Locate the cell with the specified text and output its (X, Y) center coordinate. 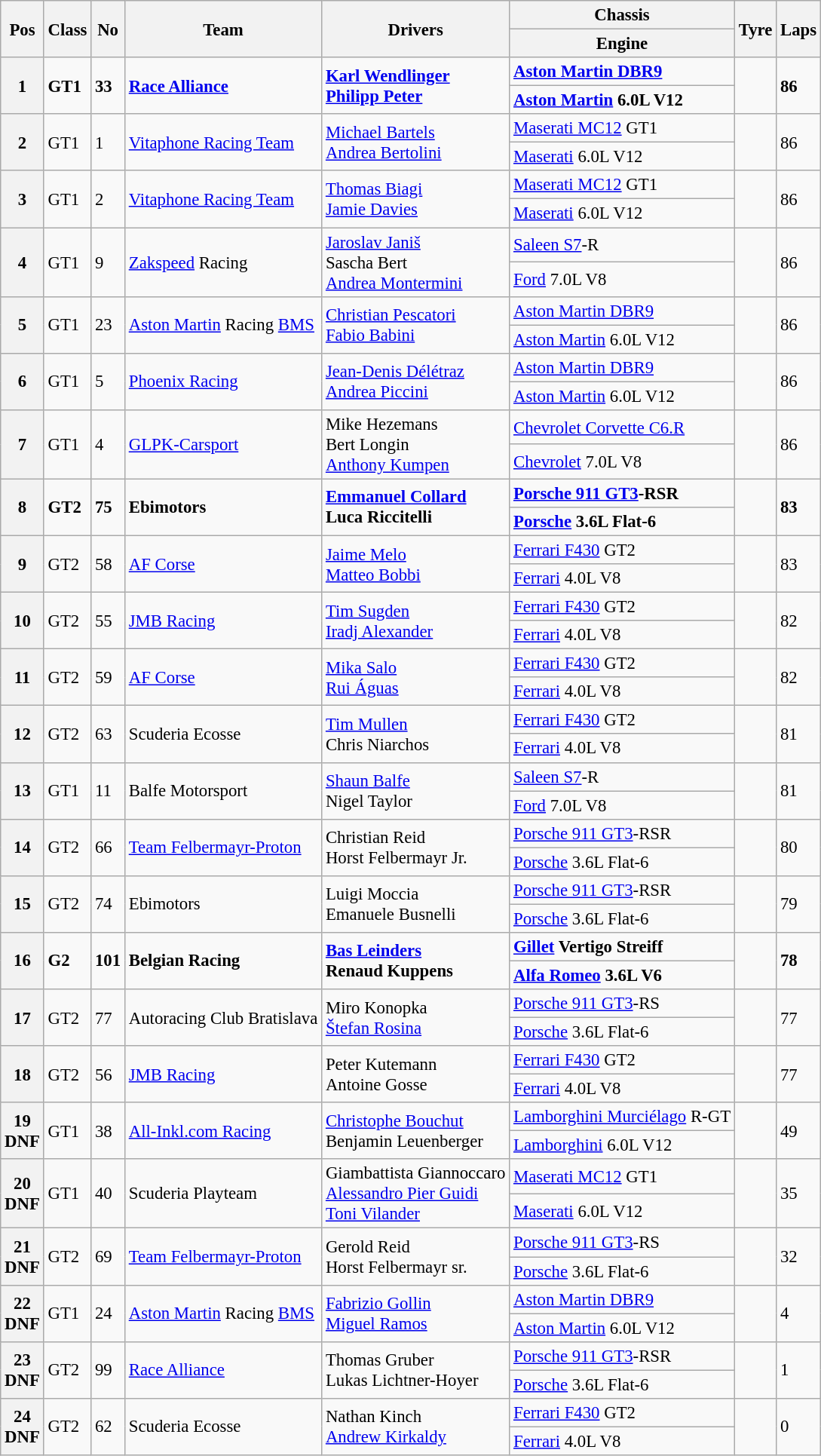
69 (109, 1256)
20DNF (23, 1194)
Engine (623, 44)
18 (23, 1074)
66 (109, 848)
24 (109, 1313)
19DNF (23, 1131)
Laps (799, 29)
12 (23, 734)
55 (109, 621)
Shaun Balfe Nigel Taylor (416, 790)
Jaime Melo Matteo Bobbi (416, 564)
Mika Salo Rui Águas (416, 677)
49 (799, 1131)
Balfe Motorsport (223, 790)
Autoracing Club Bratislava (223, 1018)
8 (23, 507)
24DNF (23, 1427)
Alfa Romeo 3.6L V6 (623, 975)
75 (109, 507)
101 (109, 961)
Luigi Moccia Emanuele Busnelli (416, 905)
Chassis (623, 15)
10 (23, 621)
Zakspeed Racing (223, 262)
21DNF (23, 1256)
Lamborghini Murciélago R-GT (623, 1117)
Thomas Gruber Lukas Lichtner-Hoyer (416, 1369)
Gerold Reid Horst Felbermayr sr. (416, 1256)
Scuderia Playteam (223, 1194)
Christian Pescatori Fabio Babini (416, 324)
Thomas Biagi Jamie Davies (416, 199)
Chevrolet 7.0L V8 (623, 461)
Lamborghini 6.0L V12 (623, 1145)
Christian Reid Horst Felbermayr Jr. (416, 848)
Belgian Racing (223, 961)
Bas Leinders Renaud Kuppens (416, 961)
Miro Konopka Štefan Rosina (416, 1018)
Giambattista Giannoccaro Alessandro Pier Guidi Toni Vilander (416, 1194)
16 (23, 961)
79 (799, 905)
13 (23, 790)
Peter Kutemann Antoine Gosse (416, 1074)
Emmanuel Collard Luca Riccitelli (416, 507)
Jean-Denis Délétraz Andrea Piccini (416, 382)
Drivers (416, 29)
63 (109, 734)
Tyre (755, 29)
No (109, 29)
GLPK-Carsport (223, 445)
7 (23, 445)
Michael Bartels Andrea Bertolini (416, 142)
15 (23, 905)
Karl Wendlinger Philipp Peter (416, 86)
Chevrolet Corvette C6.R (623, 428)
All-Inkl.com Racing (223, 1131)
33 (109, 86)
Pos (23, 29)
59 (109, 677)
58 (109, 564)
14 (23, 848)
23 (109, 324)
Christophe Bouchut Benjamin Leuenberger (416, 1131)
Tim Sugden Iradj Alexander (416, 621)
6 (23, 382)
99 (109, 1369)
Mike Hezemans Bert Longin Anthony Kumpen (416, 445)
G2 (68, 961)
3 (23, 199)
74 (109, 905)
Team (223, 29)
40 (109, 1194)
Phoenix Racing (223, 382)
23DNF (23, 1369)
Gillet Vertigo Streiff (623, 947)
62 (109, 1427)
80 (799, 848)
17 (23, 1018)
22DNF (23, 1313)
0 (799, 1427)
Jaroslav Janiš Sascha Bert Andrea Montermini (416, 262)
Tim Mullen Chris Niarchos (416, 734)
78 (799, 961)
35 (799, 1194)
Nathan Kinch Andrew Kirkaldy (416, 1427)
56 (109, 1074)
Fabrizio Gollin Miguel Ramos (416, 1313)
38 (109, 1131)
32 (799, 1256)
Class (68, 29)
